From the cell containing the given text, extract its center point as [X, Y] coordinate. 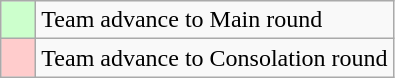
Team advance to Main round [214, 20]
Team advance to Consolation round [214, 58]
